Scan for the cell matching the given text and deliver its [X, Y] coordinate at center. 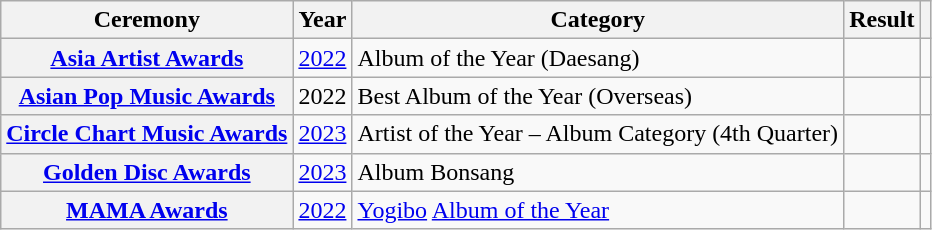
Circle Chart Music Awards [147, 134]
Asian Pop Music Awards [147, 96]
Album of the Year (Daesang) [598, 58]
MAMA Awards [147, 210]
Asia Artist Awards [147, 58]
Best Album of the Year (Overseas) [598, 96]
Result [882, 20]
Ceremony [147, 20]
Category [598, 20]
Artist of the Year – Album Category (4th Quarter) [598, 134]
Golden Disc Awards [147, 172]
Year [322, 20]
Album Bonsang [598, 172]
Yogibo Album of the Year [598, 210]
